Capture the cell that displays the provided text and extract its (X, Y) central coordinate. 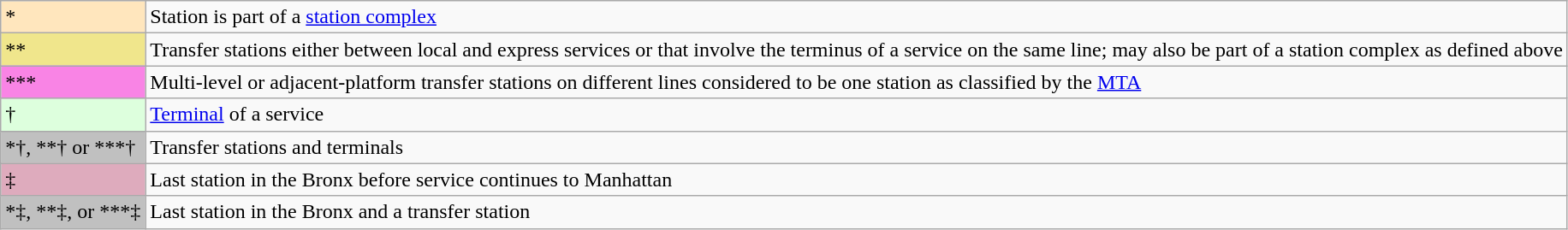
Terminal of a service (857, 115)
‡ (74, 180)
*‡, **‡, or ***‡ (74, 212)
Last station in the Bronx before service continues to Manhattan (857, 180)
Station is part of a station complex (857, 17)
* (74, 17)
Multi-level or adjacent-platform transfer stations on different lines considered to be one station as classified by the MTA (857, 82)
Transfer stations and terminals (857, 147)
** (74, 50)
*†, **† or ***† (74, 147)
† (74, 115)
Last station in the Bronx and a transfer station (857, 212)
*** (74, 82)
